Provide the (x, y) coordinate of the cell's center where the given text is located.  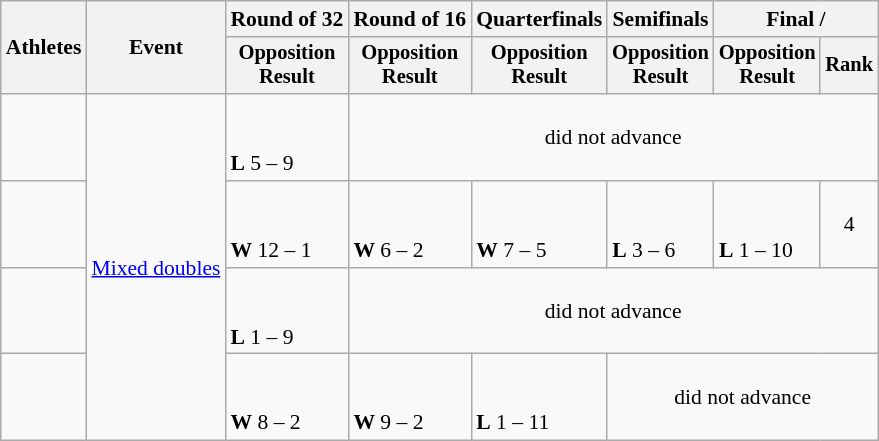
Quarterfinals (539, 19)
L 1 – 11 (539, 398)
Semifinals (660, 19)
Event (156, 48)
Round of 32 (286, 19)
Mixed doubles (156, 267)
L 5 – 9 (286, 138)
4 (849, 224)
L 1 – 10 (768, 224)
W 12 – 1 (286, 224)
Rank (849, 66)
W 9 – 2 (410, 398)
Final / (796, 19)
Round of 16 (410, 19)
W 6 – 2 (410, 224)
L 3 – 6 (660, 224)
W 8 – 2 (286, 398)
Athletes (44, 48)
L 1 – 9 (286, 312)
W 7 – 5 (539, 224)
